Locate the cell with the specified text and output its (X, Y) center coordinate. 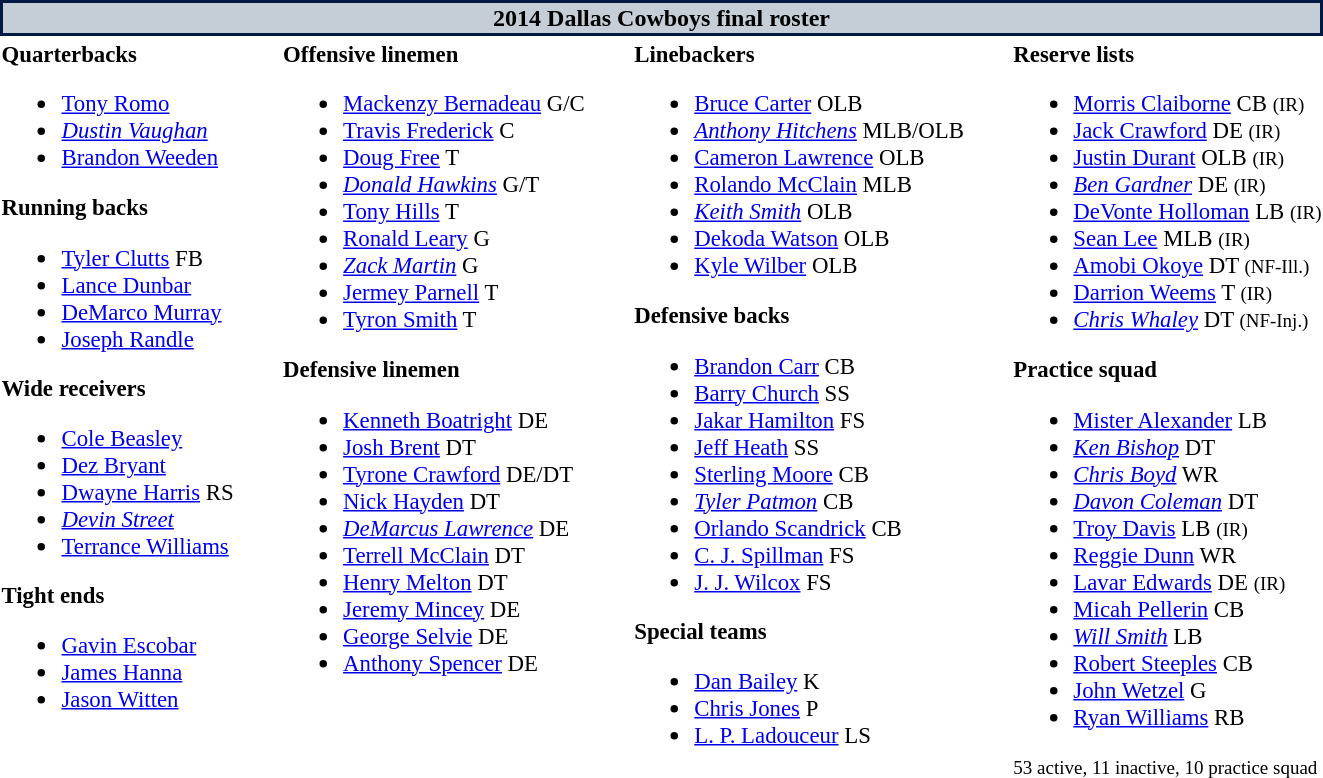
2014 Dallas Cowboys final roster (662, 18)
